Capture the cell that displays the provided text and extract its (X, Y) central coordinate. 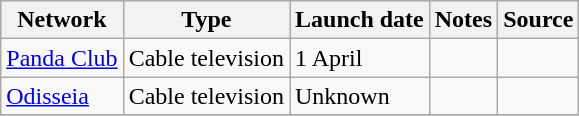
Network (62, 20)
Type (206, 20)
Source (538, 20)
Notes (463, 20)
1 April (360, 58)
Panda Club (62, 58)
Unknown (360, 96)
Launch date (360, 20)
Odisseia (62, 96)
